Identify which cell holds the provided text, then report its [X, Y] central coordinate. 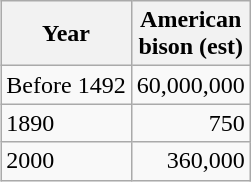
750 [190, 123]
Americanbison (est) [190, 34]
Before 1492 [66, 85]
360,000 [190, 161]
2000 [66, 161]
Year [66, 34]
60,000,000 [190, 85]
1890 [66, 123]
